From the cell containing the given text, extract its center point as (X, Y) coordinate. 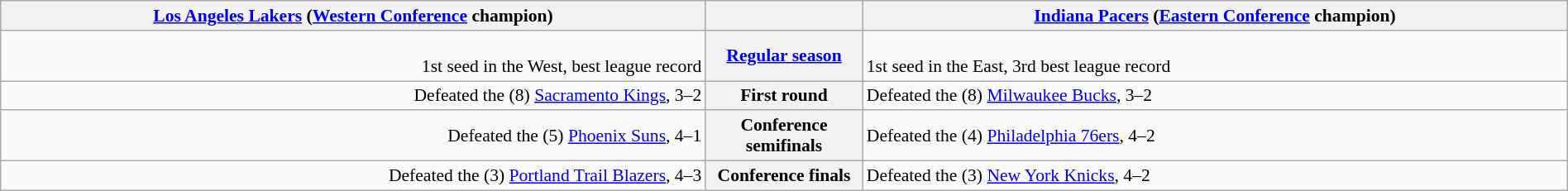
Defeated the (3) Portland Trail Blazers, 4–3 (354, 176)
Defeated the (4) Philadelphia 76ers, 4–2 (1216, 136)
Los Angeles Lakers (Western Conference champion) (354, 16)
1st seed in the West, best league record (354, 56)
Defeated the (8) Sacramento Kings, 3–2 (354, 96)
Conference semifinals (784, 136)
Defeated the (8) Milwaukee Bucks, 3–2 (1216, 96)
First round (784, 96)
Indiana Pacers (Eastern Conference champion) (1216, 16)
Conference finals (784, 176)
Regular season (784, 56)
Defeated the (5) Phoenix Suns, 4–1 (354, 136)
1st seed in the East, 3rd best league record (1216, 56)
Defeated the (3) New York Knicks, 4–2 (1216, 176)
